Detect which cell encompasses the target text, then output its [X, Y] center coordinate. 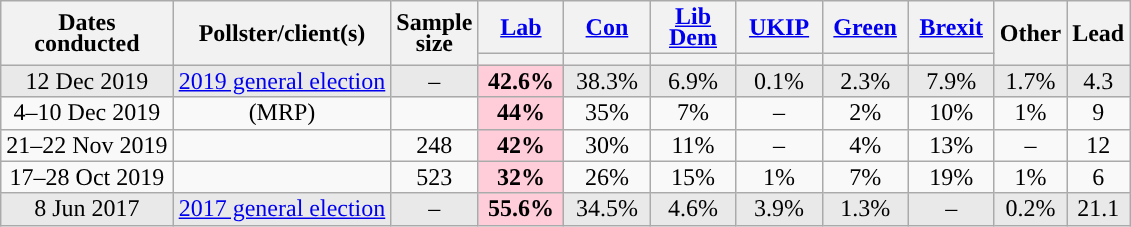
Brexit [951, 28]
21–22 Nov 2019 [87, 145]
(MRP) [282, 113]
Other [1030, 33]
2019 general election [282, 81]
34.5% [607, 209]
4.6% [693, 209]
6.9% [693, 81]
8 Jun 2017 [87, 209]
Pollster/client(s) [282, 33]
17–28 Oct 2019 [87, 177]
Green [865, 28]
4.3 [1098, 81]
10% [951, 113]
38.3% [607, 81]
3.9% [779, 209]
523 [434, 177]
Lab [521, 28]
Datesconducted [87, 33]
4% [865, 145]
0.1% [779, 81]
UKIP [779, 28]
248 [434, 145]
2% [865, 113]
19% [951, 177]
Samplesize [434, 33]
4–10 Dec 2019 [87, 113]
11% [693, 145]
44% [521, 113]
35% [607, 113]
Lead [1098, 33]
2017 general election [282, 209]
1.7% [1030, 81]
55.6% [521, 209]
12 [1098, 145]
Con [607, 28]
15% [693, 177]
6 [1098, 177]
Lib Dem [693, 28]
30% [607, 145]
13% [951, 145]
26% [607, 177]
7.9% [951, 81]
42.6% [521, 81]
0.2% [1030, 209]
9 [1098, 113]
12 Dec 2019 [87, 81]
2.3% [865, 81]
32% [521, 177]
1.3% [865, 209]
42% [521, 145]
21.1 [1098, 209]
